Output the [X, Y] coordinate of the center of the cell containing the given text.  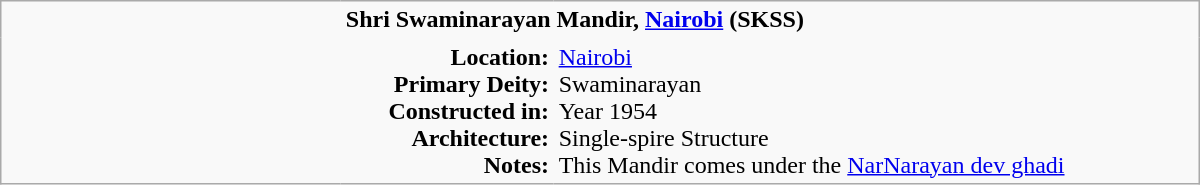
Location:Primary Deity:Constructed in:Architecture:Notes: [448, 110]
Shri Swaminarayan Mandir, Nairobi (SKSS) [770, 20]
Nairobi Swaminarayan Year 1954 Single-spire Structure This Mandir comes under the NarNarayan dev ghadi [876, 110]
